Find where the given text appears and provide that cell's center as (X, Y) coordinate. 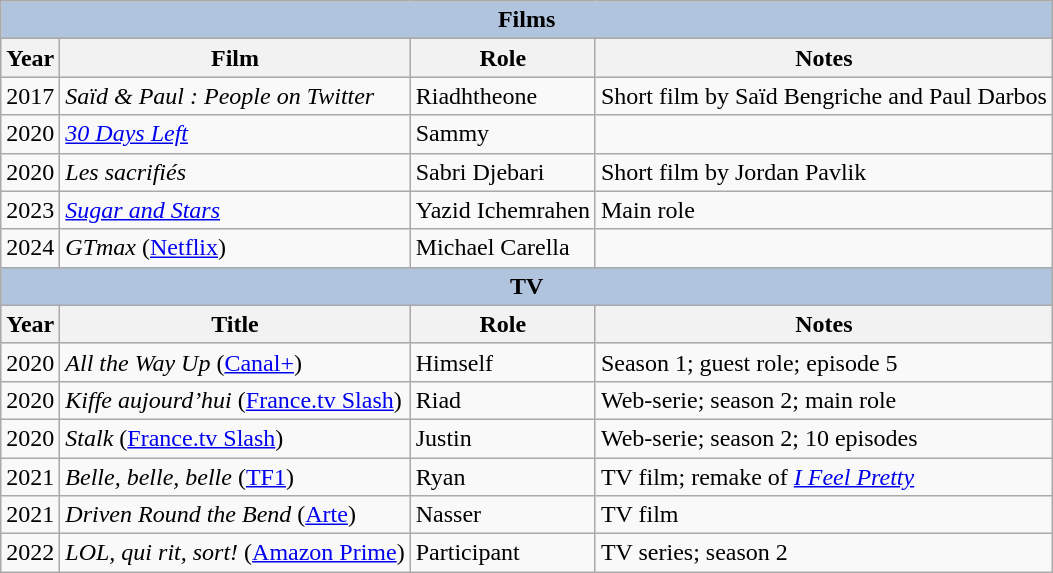
TV (527, 286)
Participant (502, 553)
Title (235, 324)
Belle, belle, belle (TF1) (235, 477)
Justin (502, 438)
Sabri Djebari (502, 172)
2024 (30, 248)
TV film; remake of I Feel Pretty (824, 477)
Sammy (502, 134)
Michael Carella (502, 248)
Nasser (502, 515)
Web-serie; season 2; main role (824, 400)
2017 (30, 96)
Film (235, 58)
TV series; season 2 (824, 553)
Les sacrifiés (235, 172)
Season 1; guest role; episode 5 (824, 362)
GTmax (Netflix) (235, 248)
TV film (824, 515)
2023 (30, 210)
Ryan (502, 477)
Web-serie; season 2; 10 episodes (824, 438)
Yazid Ichemrahen (502, 210)
Riad (502, 400)
Kiffe aujourd’hui (France.tv Slash) (235, 400)
Short film by Jordan Pavlik (824, 172)
Main role (824, 210)
Sugar and Stars (235, 210)
30 Days Left (235, 134)
Short film by Saïd Bengriche and Paul Darbos (824, 96)
Himself (502, 362)
Stalk (France.tv Slash) (235, 438)
Films (527, 20)
Riadhtheone (502, 96)
2022 (30, 553)
LOL, qui rit, sort! (Amazon Prime) (235, 553)
Saïd & Paul : People on Twitter (235, 96)
Driven Round the Bend (Arte) (235, 515)
All the Way Up (Canal+) (235, 362)
